Locate the cell with the specified text and output its [X, Y] center coordinate. 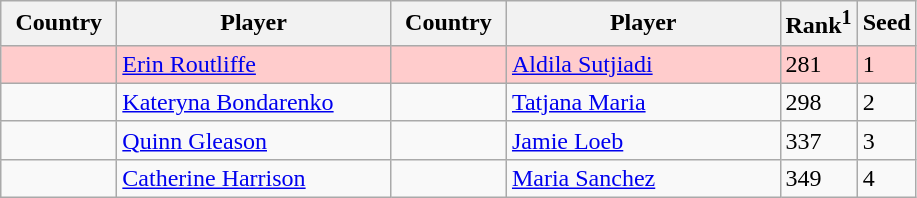
Kateryna Bondarenko [254, 102]
Maria Sanchez [643, 178]
337 [818, 140]
Aldila Sutjiadi [643, 64]
Tatjana Maria [643, 102]
281 [818, 64]
Catherine Harrison [254, 178]
Quinn Gleason [254, 140]
1 [886, 64]
4 [886, 178]
Erin Routliffe [254, 64]
298 [818, 102]
3 [886, 140]
Jamie Loeb [643, 140]
2 [886, 102]
Rank1 [818, 24]
Seed [886, 24]
349 [818, 178]
